From the cell containing the given text, extract its center point as (x, y) coordinate. 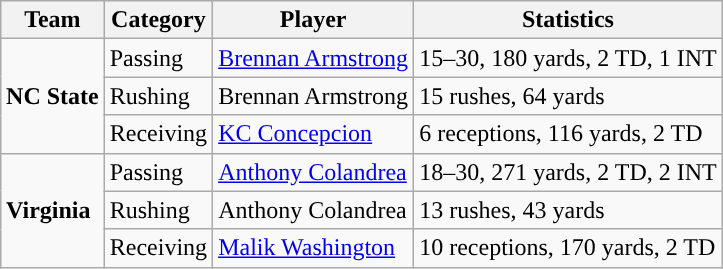
Category (158, 20)
NC State (53, 96)
15 rushes, 64 yards (568, 96)
Team (53, 20)
Malik Washington (314, 248)
18–30, 271 yards, 2 TD, 2 INT (568, 172)
10 receptions, 170 yards, 2 TD (568, 248)
Statistics (568, 20)
Virginia (53, 210)
15–30, 180 yards, 2 TD, 1 INT (568, 58)
6 receptions, 116 yards, 2 TD (568, 134)
KC Concepcion (314, 134)
Player (314, 20)
13 rushes, 43 yards (568, 210)
